Find where the given text appears and provide that cell's center as [X, Y] coordinate. 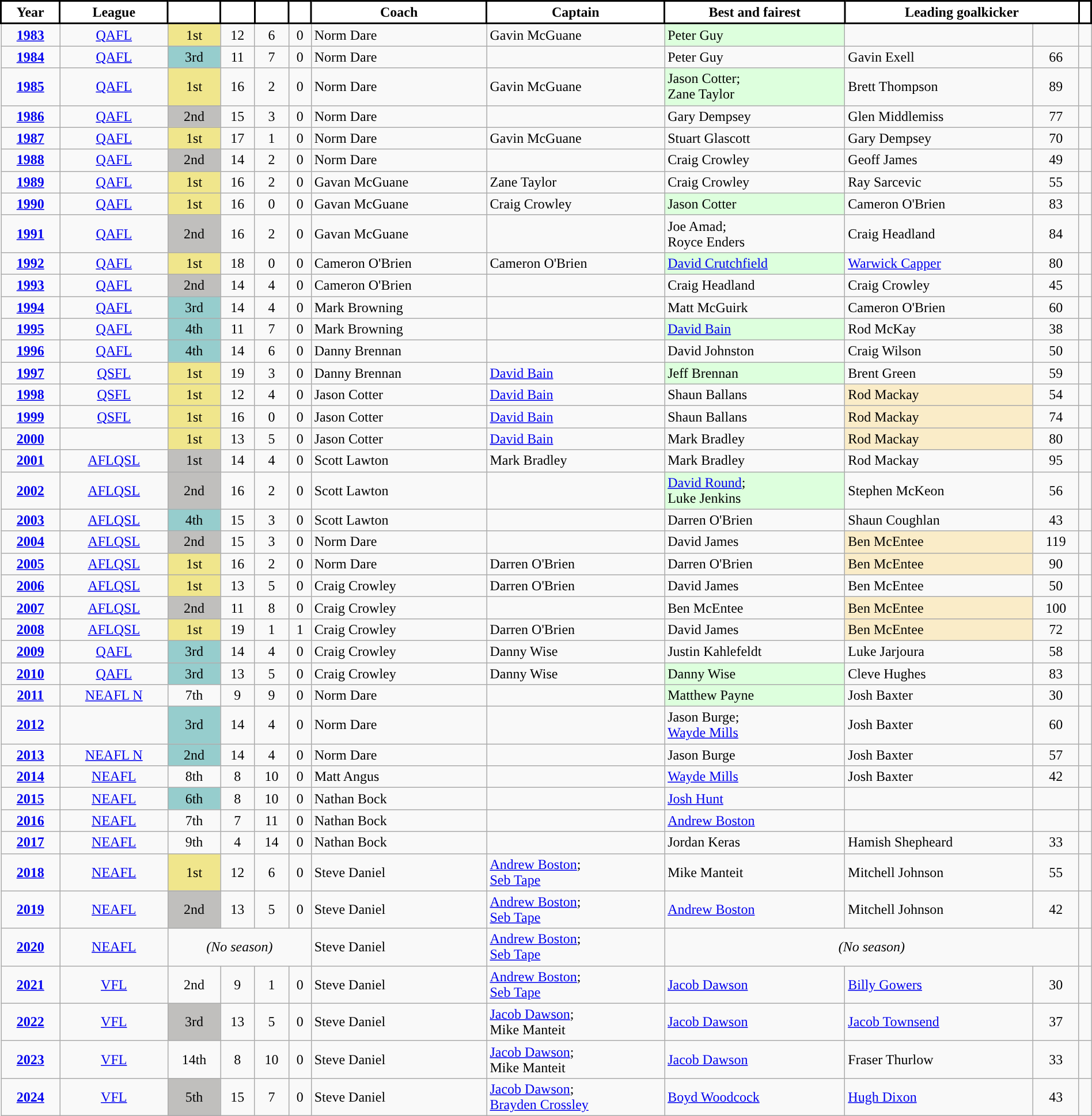
66 [1056, 57]
5th [195, 1096]
Brett Thompson [939, 86]
2014 [31, 777]
2015 [31, 799]
72 [1056, 629]
2021 [31, 985]
100 [1056, 608]
1993 [31, 285]
1992 [31, 263]
2001 [31, 461]
1984 [31, 57]
Glen Middlemiss [939, 116]
Hamish Shepheard [939, 842]
2023 [31, 1060]
2005 [31, 564]
2018 [31, 872]
League [114, 13]
37 [1056, 1022]
17 [237, 138]
Warwick Capper [939, 263]
1994 [31, 307]
Coach [399, 13]
1999 [31, 417]
2000 [31, 439]
Matt McGuirk [754, 307]
Zane Taylor [576, 182]
Matt Angus [399, 777]
2007 [31, 608]
2008 [31, 629]
2006 [31, 586]
Shaun Coughlan [939, 520]
6th [195, 799]
Stuart Glascott [754, 138]
Jason Cotter; Zane Taylor [754, 86]
74 [1056, 417]
1996 [31, 351]
1987 [31, 138]
77 [1056, 116]
58 [1056, 651]
David Johnston [754, 351]
9th [195, 842]
57 [1056, 755]
1986 [31, 116]
Gavin Exell [939, 57]
Joe Amad; Royce Enders [754, 234]
2011 [31, 696]
1991 [31, 234]
1998 [31, 395]
18 [237, 263]
38 [1056, 329]
Jason Burge [754, 755]
8th [195, 777]
Luke Jarjoura [939, 651]
1989 [31, 182]
Matthew Payne [754, 696]
Wayde Mills [754, 777]
49 [1056, 160]
2003 [31, 520]
70 [1056, 138]
Rod McKay [939, 329]
Ray Sarcevic [939, 182]
Fraser Thurlow [939, 1060]
2009 [31, 651]
2017 [31, 842]
1997 [31, 373]
54 [1056, 395]
Justin Kahlefeldt [754, 651]
Jason Burge; Wayde Mills [754, 726]
2002 [31, 491]
Billy Gowers [939, 985]
119 [1056, 542]
Jacob Dawson; Brayden Crossley [576, 1096]
Captain [576, 13]
95 [1056, 461]
45 [1056, 285]
2004 [31, 542]
1995 [31, 329]
2010 [31, 673]
Best and fairest [754, 13]
1988 [31, 160]
Geoff James [939, 160]
Jacob Townsend [939, 1022]
2012 [31, 726]
56 [1056, 491]
David Round; Luke Jenkins [754, 491]
Leading goalkicker [962, 13]
Jeff Brennan [754, 373]
Mike Manteit [754, 872]
59 [1056, 373]
2020 [31, 947]
Stephen McKeon [939, 491]
Brent Green [939, 373]
Hugh Dixon [939, 1096]
Jordan Keras [754, 842]
1985 [31, 86]
14th [195, 1060]
Josh Hunt [754, 799]
2019 [31, 910]
1990 [31, 204]
Year [31, 13]
David Crutchfield [754, 263]
Craig Wilson [939, 351]
2016 [31, 821]
2024 [31, 1096]
2022 [31, 1022]
84 [1056, 234]
2013 [31, 755]
1983 [31, 35]
Cleve Hughes [939, 673]
90 [1056, 564]
89 [1056, 86]
Boyd Woodcock [754, 1096]
